Determine the [X, Y] coordinate at the center of the cell enclosing the given text.  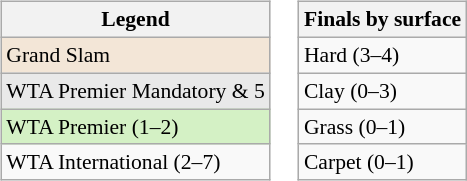
Grass (0–1) [382, 127]
Carpet (0–1) [382, 162]
Legend [136, 20]
Grand Slam [136, 55]
WTA International (2–7) [136, 162]
WTA Premier Mandatory & 5 [136, 91]
WTA Premier (1–2) [136, 127]
Hard (3–4) [382, 55]
Clay (0–3) [382, 91]
Finals by surface [382, 20]
